Provide the [x, y] coordinate of the cell's center where the given text is located.  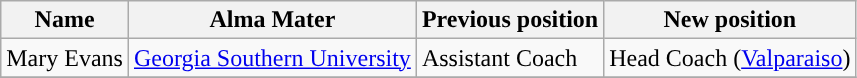
Head Coach (Valparaiso) [730, 58]
Mary Evans [65, 58]
New position [730, 20]
Assistant Coach [510, 58]
Previous position [510, 20]
Alma Mater [272, 20]
Name [65, 20]
Georgia Southern University [272, 58]
